Search for the cell housing the specified text and yield its (X, Y) center coordinate. 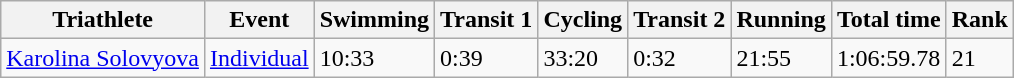
Triathlete (103, 20)
Cycling (583, 20)
Individual (259, 58)
Running (781, 20)
Event (259, 20)
Swimming (374, 20)
Rank (980, 20)
Transit 1 (486, 20)
Transit 2 (680, 20)
0:39 (486, 58)
21 (980, 58)
21:55 (781, 58)
Karolina Solovyova (103, 58)
1:06:59.78 (888, 58)
33:20 (583, 58)
10:33 (374, 58)
Total time (888, 20)
0:32 (680, 58)
